Identify which cell holds the provided text, then report its (x, y) central coordinate. 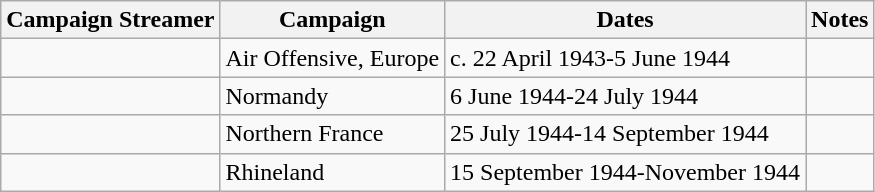
Normandy (332, 96)
Dates (626, 20)
Air Offensive, Europe (332, 58)
Rhineland (332, 172)
Campaign Streamer (110, 20)
c. 22 April 1943-5 June 1944 (626, 58)
Campaign (332, 20)
25 July 1944-14 September 1944 (626, 134)
Notes (840, 20)
6 June 1944-24 July 1944 (626, 96)
15 September 1944-November 1944 (626, 172)
Northern France (332, 134)
